Identify which cell holds the provided text, then report its [X, Y] central coordinate. 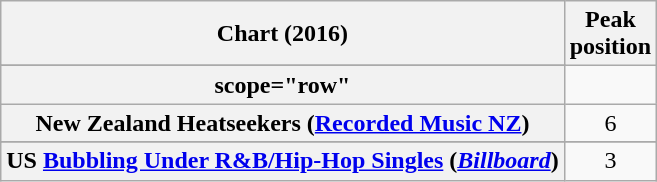
3 [610, 161]
scope="row" [282, 85]
6 [610, 123]
New Zealand Heatseekers (Recorded Music NZ) [282, 123]
Peak position [610, 34]
Chart (2016) [282, 34]
US Bubbling Under R&B/Hip-Hop Singles (Billboard) [282, 161]
